Scan for the cell matching the given text and deliver its [x, y] coordinate at center. 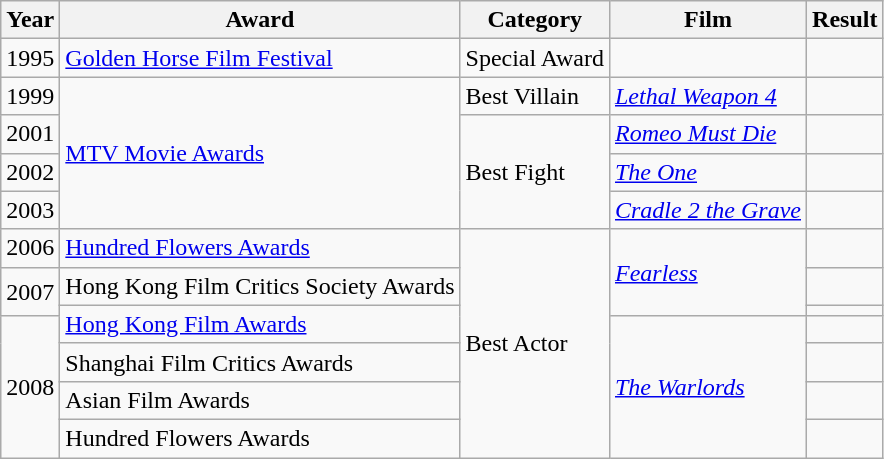
Best Villain [534, 96]
Cradle 2 the Grave [708, 210]
Shanghai Film Critics Awards [260, 362]
Hong Kong Film Awards [260, 324]
Year [30, 20]
2007 [30, 292]
2003 [30, 210]
1995 [30, 58]
1999 [30, 96]
Result [845, 20]
Lethal Weapon 4 [708, 96]
Hong Kong Film Critics Society Awards [260, 286]
Film [708, 20]
Category [534, 20]
2002 [30, 172]
2001 [30, 134]
The One [708, 172]
Award [260, 20]
The Warlords [708, 386]
MTV Movie Awards [260, 153]
Romeo Must Die [708, 134]
Best Actor [534, 343]
Golden Horse Film Festival [260, 58]
2008 [30, 386]
Asian Film Awards [260, 400]
Special Award [534, 58]
Fearless [708, 272]
2006 [30, 248]
Best Fight [534, 172]
